Detect which cell encompasses the target text, then output its [X, Y] center coordinate. 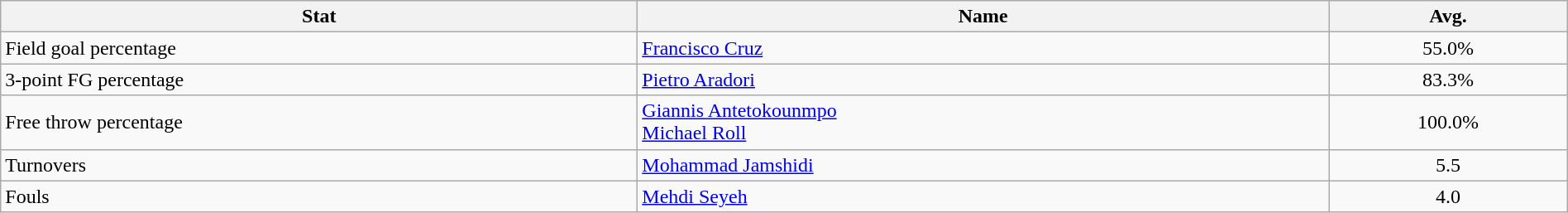
Stat [319, 17]
Field goal percentage [319, 48]
83.3% [1449, 80]
100.0% [1449, 123]
55.0% [1449, 48]
Turnovers [319, 165]
3-point FG percentage [319, 80]
Pietro Aradori [983, 80]
Name [983, 17]
Avg. [1449, 17]
4.0 [1449, 196]
Free throw percentage [319, 123]
Fouls [319, 196]
Francisco Cruz [983, 48]
Mohammad Jamshidi [983, 165]
Mehdi Seyeh [983, 196]
5.5 [1449, 165]
Giannis Antetokounmpo Michael Roll [983, 123]
